Identify which cell holds the provided text, then report its (X, Y) central coordinate. 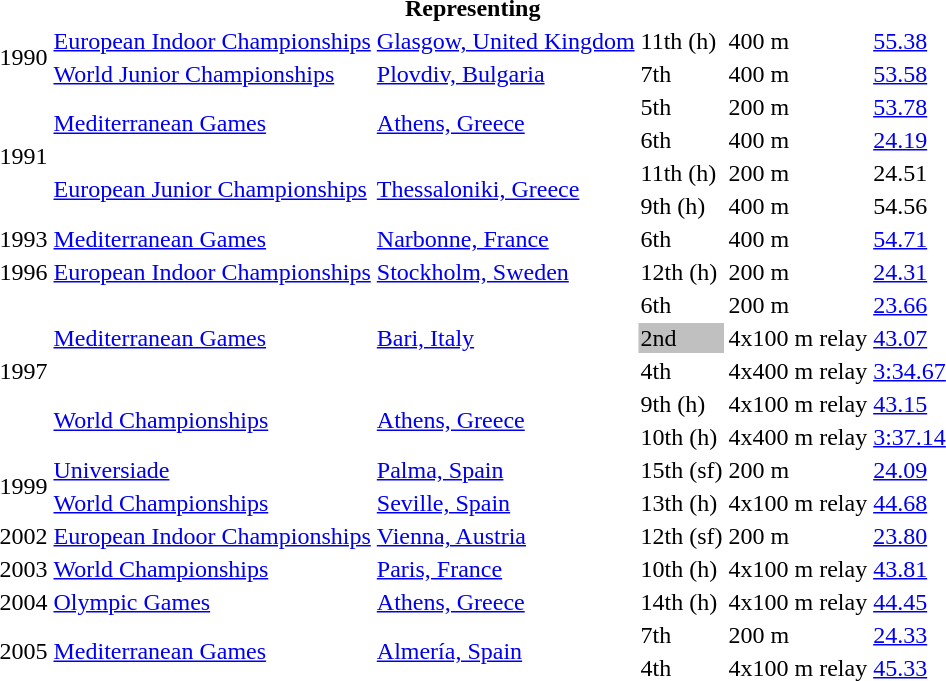
4th (682, 371)
Seville, Spain (506, 503)
Stockholm, Sweden (506, 272)
Palma, Spain (506, 470)
Thessaloniki, Greece (506, 190)
Plovdiv, Bulgaria (506, 74)
European Junior Championships (212, 190)
Universiade (212, 470)
13th (h) (682, 503)
Olympic Games (212, 602)
12th (sf) (682, 536)
Bari, Italy (506, 338)
Paris, France (506, 569)
2nd (682, 338)
Vienna, Austria (506, 536)
5th (682, 107)
World Junior Championships (212, 74)
15th (sf) (682, 470)
14th (h) (682, 602)
Glasgow, United Kingdom (506, 41)
12th (h) (682, 272)
Narbonne, France (506, 239)
